Provide the [X, Y] coordinate of the cell's center where the given text is located.  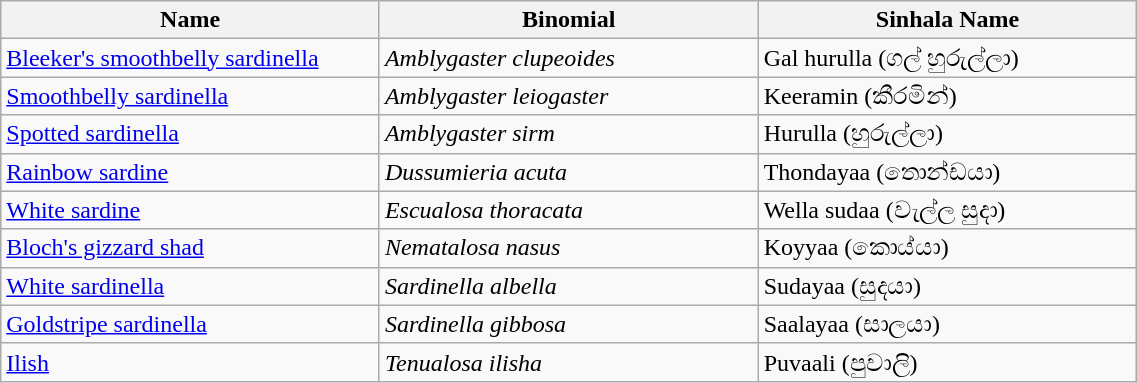
Amblygaster clupeoides [568, 58]
Amblygaster leiogaster [568, 96]
Name [190, 20]
Smoothbelly sardinella [190, 96]
Tenualosa ilisha [568, 362]
Goldstripe sardinella [190, 324]
Rainbow sardine [190, 172]
Sudayaa (සුදයා) [948, 286]
Amblygaster sirm [568, 134]
Hurulla (හුරුල්ලා) [948, 134]
Koyyaa (කොය්යා) [948, 248]
Saalayaa (සාලයා) [948, 324]
Thondayaa (තොන්ඩයා) [948, 172]
White sardinella [190, 286]
Gal hurulla (ගල් හුරුල්ලා) [948, 58]
Wella sudaa (වැල්ල සුදා) [948, 210]
Binomial [568, 20]
Bloch's gizzard shad [190, 248]
Sardinella gibbosa [568, 324]
Sinhala Name [948, 20]
Spotted sardinella [190, 134]
Escualosa thoracata [568, 210]
White sardine [190, 210]
Keeramin (කීරමින්) [948, 96]
Sardinella albella [568, 286]
Nematalosa nasus [568, 248]
Ilish [190, 362]
Bleeker's smoothbelly sardinella [190, 58]
Puvaali (පුවාලි) [948, 362]
Dussumieria acuta [568, 172]
